Find where the given text appears and provide that cell's center as (X, Y) coordinate. 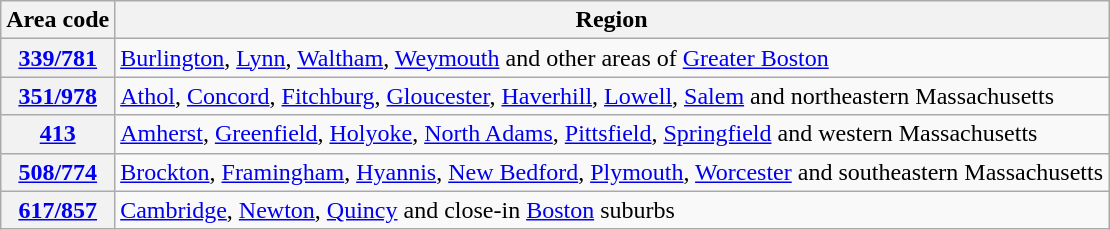
Burlington, Lynn, Waltham, Weymouth and other areas of Greater Boston (612, 58)
Amherst, Greenfield, Holyoke, North Adams, Pittsfield, Springfield and western Massachusetts (612, 134)
Cambridge, Newton, Quincy and close-in Boston suburbs (612, 210)
351/978 (58, 96)
508/774 (58, 172)
Area code (58, 20)
Region (612, 20)
617/857 (58, 210)
Brockton, Framingham, Hyannis, New Bedford, Plymouth, Worcester and southeastern Massachusetts (612, 172)
Athol, Concord, Fitchburg, Gloucester, Haverhill, Lowell, Salem and northeastern Massachusetts (612, 96)
413 (58, 134)
339/781 (58, 58)
